Capture the cell that displays the provided text and extract its [X, Y] central coordinate. 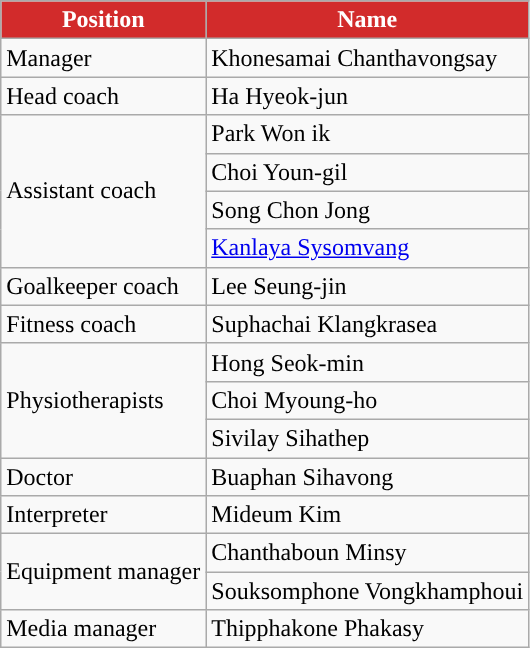
Media manager [104, 629]
Ha Hyeok-jun [368, 96]
Souksomphone Vongkhamphoui [368, 591]
Head coach [104, 96]
Song Chon Jong [368, 210]
Manager [104, 58]
Goalkeeper coach [104, 286]
Mideum Kim [368, 515]
Buaphan Sihavong [368, 477]
Kanlaya Sysomvang [368, 248]
Physiotherapists [104, 400]
Choi Myoung-ho [368, 400]
Khonesamai Chanthavongsay [368, 58]
Fitness coach [104, 324]
Interpreter [104, 515]
Lee Seung-jin [368, 286]
Hong Seok-min [368, 362]
Park Won ik [368, 134]
Position [104, 20]
Name [368, 20]
Choi Youn-gil [368, 172]
Equipment manager [104, 572]
Thipphakone Phakasy [368, 629]
Doctor [104, 477]
Chanthaboun Minsy [368, 553]
Sivilay Sihathep [368, 438]
Assistant coach [104, 191]
Suphachai Klangkrasea [368, 324]
